Search for the cell housing the specified text and yield its [X, Y] center coordinate. 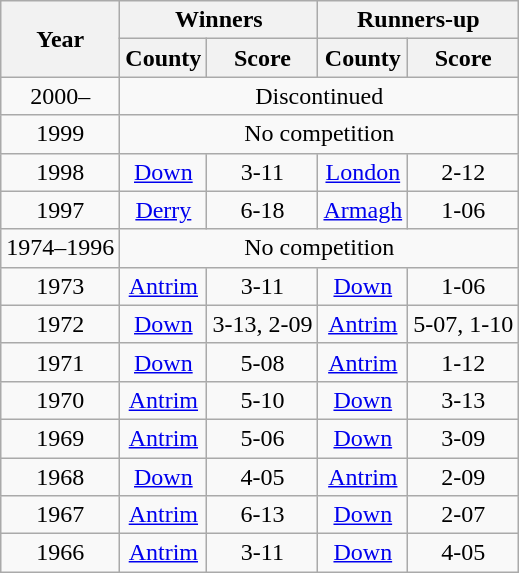
1966 [60, 553]
1967 [60, 515]
Runners-up [418, 20]
5-07, 1-10 [464, 324]
1999 [60, 134]
6-13 [262, 515]
2-12 [464, 172]
1974–1996 [60, 248]
1970 [60, 400]
5-06 [262, 438]
1-12 [464, 362]
3-13, 2-09 [262, 324]
Armagh [363, 210]
1973 [60, 286]
2-07 [464, 515]
2000– [60, 96]
3-09 [464, 438]
London [363, 172]
1998 [60, 172]
Year [60, 39]
5-10 [262, 400]
1972 [60, 324]
1968 [60, 477]
Discontinued [320, 96]
1971 [60, 362]
1969 [60, 438]
3-13 [464, 400]
6-18 [262, 210]
Derry [164, 210]
2-09 [464, 477]
5-08 [262, 362]
1997 [60, 210]
Winners [219, 20]
